Extract the (x, y) coordinate from the center of the cell holding the provided text.  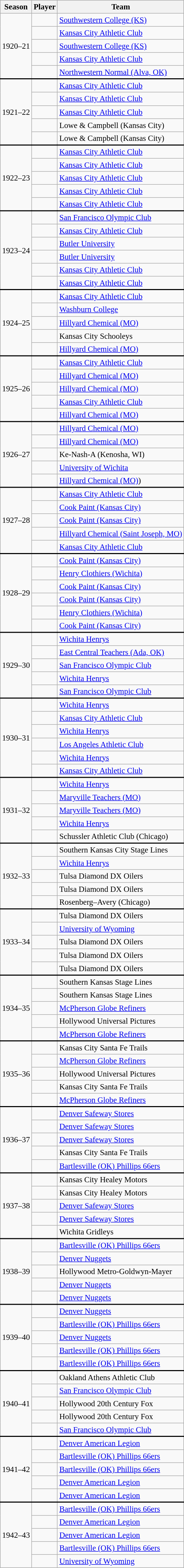
1933–34 (16, 942)
1922–23 (16, 178)
Hollywood Metro-Goldwyn-Mayer (121, 1272)
1932–33 (16, 876)
Los Angeles Athletic Club (121, 744)
Ke-Nash-A (Kenosha, WI) (121, 455)
1935–36 (16, 1074)
1925–26 (16, 389)
Kansas City Schooleys (121, 336)
Washburn College (121, 310)
1938–39 (16, 1272)
Hillyard Chemical (MO)) (121, 481)
Player (45, 7)
1937–38 (16, 1206)
1941–42 (16, 1469)
1921–22 (16, 112)
Northwestern Normal (Alva, OK) (121, 72)
East Central Teachers (Ada, OK) (121, 653)
1929–30 (16, 665)
1931–32 (16, 810)
Schussler Athletic Club (Chicago) (121, 837)
1940–41 (16, 1403)
Wichita Gridleys (121, 1232)
1930–31 (16, 738)
Season (16, 7)
1924–25 (16, 323)
1927–28 (16, 520)
1928–29 (16, 593)
Hillyard Chemical (Saint Joseph, MO) (121, 534)
Southern Kansas City Stage Lines (121, 850)
1920–21 (16, 47)
1942–43 (16, 1535)
Rosenberg–Avery (Chicago) (121, 902)
1939–40 (16, 1337)
1934–35 (16, 1008)
Oakland Athens Athletic Club (121, 1377)
University of Wichita (121, 468)
1936–37 (16, 1139)
Team (121, 7)
1923–24 (16, 250)
1926–27 (16, 454)
